Determine the [x, y] coordinate at the center of the cell enclosing the given text.  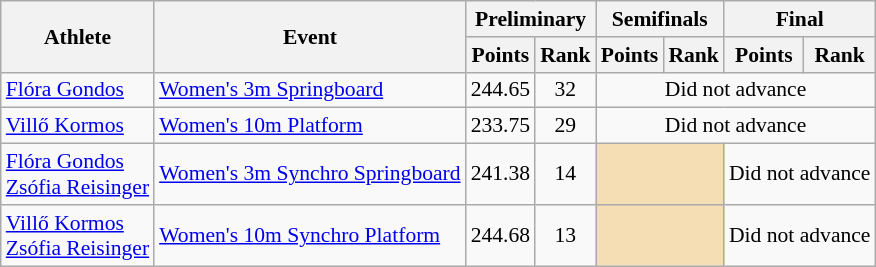
Women's 3m Springboard [310, 90]
Final [800, 19]
14 [566, 174]
244.68 [500, 236]
Semifinals [660, 19]
Women's 3m Synchro Springboard [310, 174]
13 [566, 236]
Villő KormosZsófia Reisinger [78, 236]
32 [566, 90]
Athlete [78, 36]
Women's 10m Synchro Platform [310, 236]
Villő Kormos [78, 126]
Women's 10m Platform [310, 126]
244.65 [500, 90]
29 [566, 126]
Preliminary [531, 19]
Flóra GondosZsófia Reisinger [78, 174]
241.38 [500, 174]
233.75 [500, 126]
Flóra Gondos [78, 90]
Event [310, 36]
